Identify which cell holds the provided text, then report its (X, Y) central coordinate. 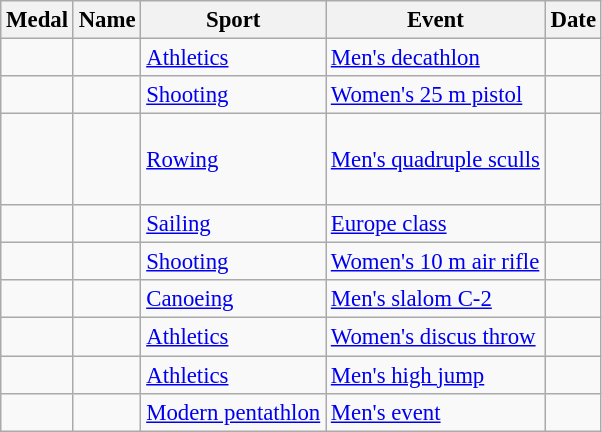
Women's 10 m air rifle (436, 262)
Modern pentathlon (234, 412)
Women's 25 m pistol (436, 95)
Canoeing (234, 299)
Name (107, 20)
Sport (234, 20)
Rowing (234, 160)
Men's high jump (436, 375)
Sailing (234, 224)
Date (573, 20)
Men's quadruple sculls (436, 160)
Men's event (436, 412)
Europe class (436, 224)
Men's decathlon (436, 58)
Women's discus throw (436, 337)
Men's slalom C-2 (436, 299)
Event (436, 20)
Medal (38, 20)
